Find where the given text appears and provide that cell's center as [X, Y] coordinate. 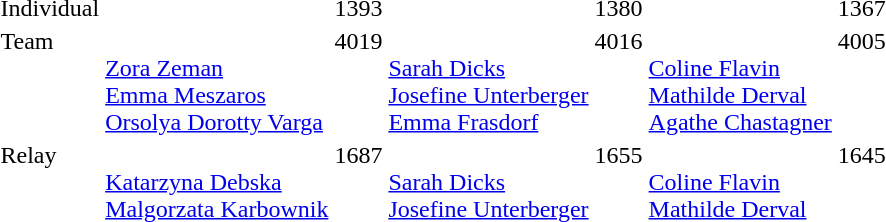
Coline FlavinMathilde DervalAgathe Chastagner [740, 82]
4016 [618, 82]
Zora ZemanEmma MeszarosOrsolya Dorotty Varga [217, 82]
4019 [358, 82]
Sarah DicksJosefine UnterbergerEmma Frasdorf [488, 82]
